Search for the cell housing the specified text and yield its (x, y) center coordinate. 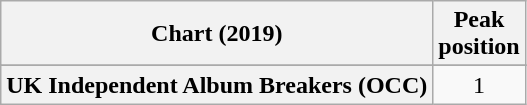
Peakposition (479, 34)
UK Independent Album Breakers (OCC) (217, 85)
Chart (2019) (217, 34)
1 (479, 85)
